Pinpoint the cell where the given text exists, returning its [x, y] midpoint coordinate. 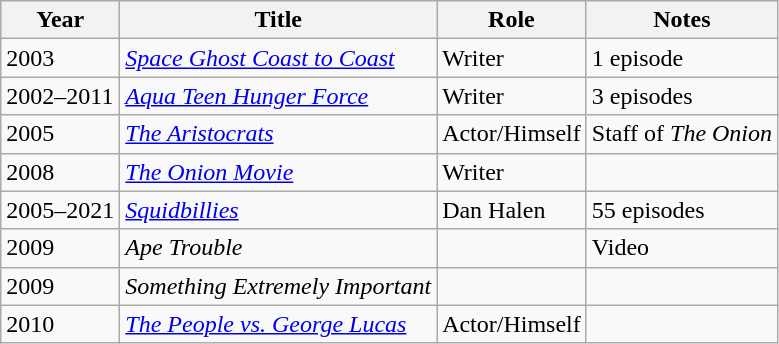
Dan Halen [512, 210]
Something Extremely Important [278, 286]
The People vs. George Lucas [278, 324]
2005 [60, 134]
Ape Trouble [278, 248]
Aqua Teen Hunger Force [278, 96]
2002–2011 [60, 96]
Notes [682, 20]
Staff of The Onion [682, 134]
3 episodes [682, 96]
2010 [60, 324]
Title [278, 20]
Squidbillies [278, 210]
Space Ghost Coast to Coast [278, 58]
Year [60, 20]
55 episodes [682, 210]
The Onion Movie [278, 172]
Video [682, 248]
Role [512, 20]
The Aristocrats [278, 134]
2008 [60, 172]
2005–2021 [60, 210]
1 episode [682, 58]
2003 [60, 58]
